Search for the cell housing the specified text and yield its [x, y] center coordinate. 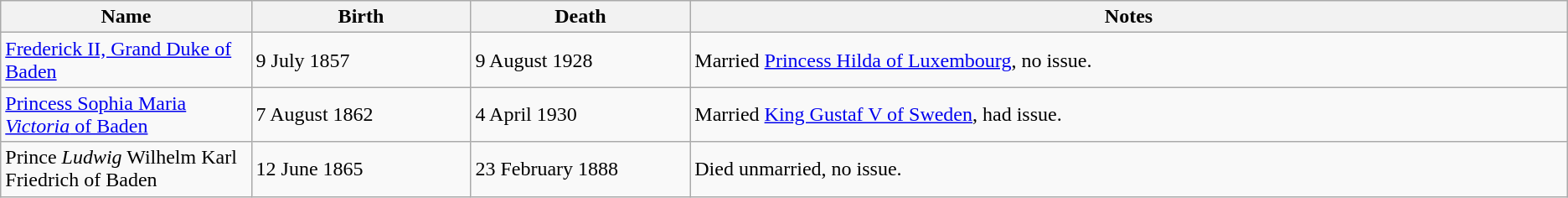
4 April 1930 [580, 114]
9 August 1928 [580, 60]
12 June 1865 [361, 169]
Died unmarried, no issue. [1129, 169]
Birth [361, 17]
23 February 1888 [580, 169]
Death [580, 17]
Name [126, 17]
Prince Ludwig Wilhelm Karl Friedrich of Baden [126, 169]
Notes [1129, 17]
9 July 1857 [361, 60]
Princess Sophia Maria Victoria of Baden [126, 114]
7 August 1862 [361, 114]
Married King Gustaf V of Sweden, had issue. [1129, 114]
Frederick II, Grand Duke of Baden [126, 60]
Married Princess Hilda of Luxembourg, no issue. [1129, 60]
